Determine the (X, Y) coordinate at the center of the cell enclosing the given text.  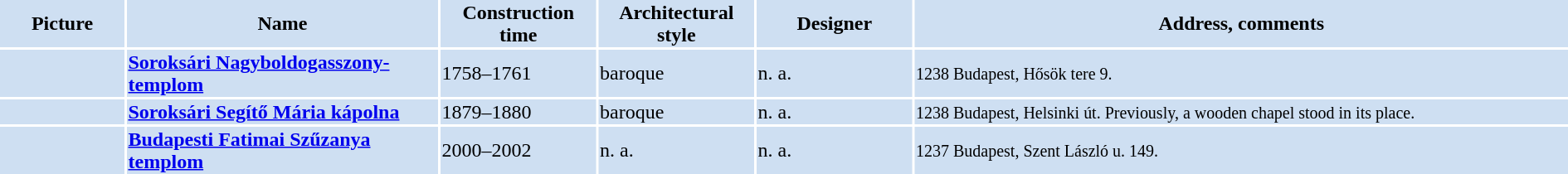
Construction time (519, 23)
1238 Budapest, Helsinki út. Previously, a wooden chapel stood in its place. (1241, 112)
1238 Budapest, Hősök tere 9. (1241, 73)
Designer (835, 23)
Soroksári Nagyboldogasszony-templom (282, 73)
1237 Budapest, Szent László u. 149. (1241, 151)
Address, comments (1241, 23)
2000–2002 (519, 151)
1879–1880 (519, 112)
1758–1761 (519, 73)
Name (282, 23)
Picture (62, 23)
Architectural style (677, 23)
Soroksári Segítő Mária kápolna (282, 112)
Budapesti Fatimai Szűzanya templom (282, 151)
